Detect which cell encompasses the target text, then output its [x, y] center coordinate. 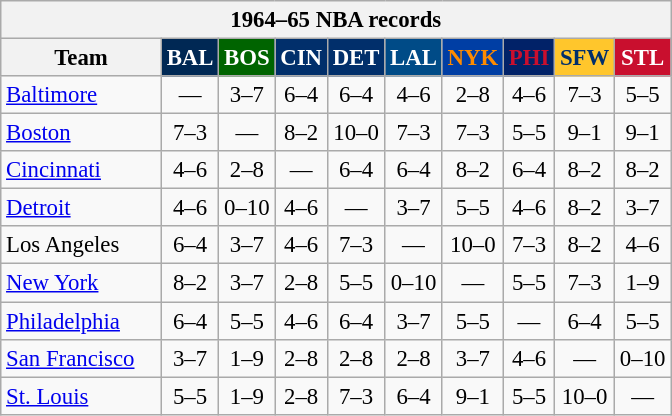
SFW [585, 58]
CIN [301, 58]
Los Angeles [82, 245]
Philadelphia [82, 321]
Team [82, 58]
LAL [414, 58]
STL [643, 58]
Baltimore [82, 95]
Boston [82, 133]
BOS [247, 58]
DET [356, 58]
NYK [472, 58]
BAL [190, 58]
PHI [528, 58]
St. Louis [82, 396]
San Francisco [82, 358]
Detroit [82, 208]
New York [82, 283]
1964–65 NBA records [336, 20]
Cincinnati [82, 170]
